Output the (X, Y) coordinate of the center of the cell containing the given text.  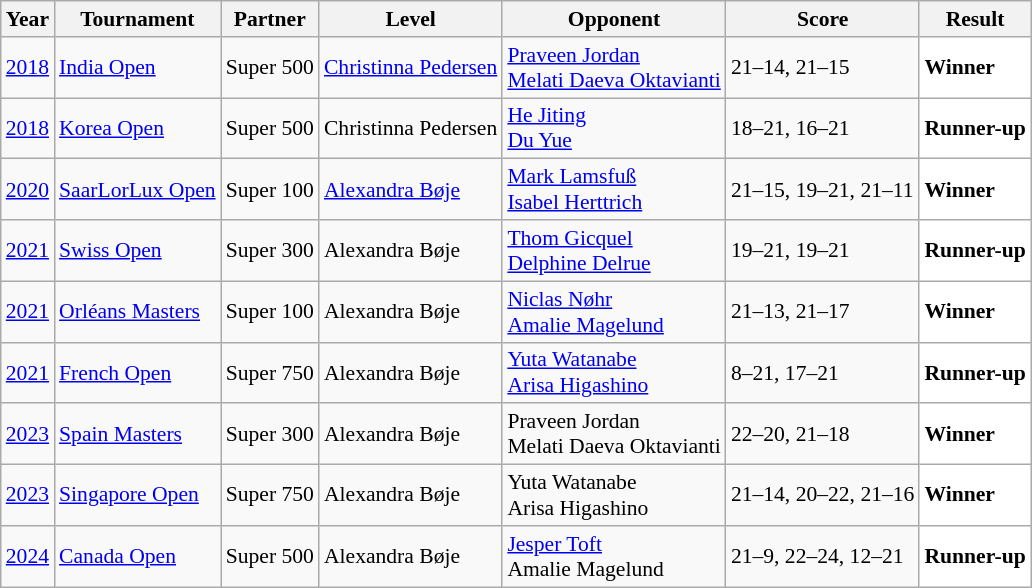
21–15, 19–21, 21–11 (823, 190)
Mark Lamsfuß Isabel Herttrich (614, 190)
Opponent (614, 19)
India Open (138, 68)
2024 (28, 556)
Thom Gicquel Delphine Delrue (614, 250)
Level (410, 19)
Niclas Nøhr Amalie Magelund (614, 312)
Singapore Open (138, 496)
Korea Open (138, 128)
Partner (270, 19)
French Open (138, 372)
Spain Masters (138, 434)
Year (28, 19)
22–20, 21–18 (823, 434)
Swiss Open (138, 250)
SaarLorLux Open (138, 190)
21–13, 21–17 (823, 312)
21–14, 20–22, 21–16 (823, 496)
Tournament (138, 19)
21–14, 21–15 (823, 68)
He Jiting Du Yue (614, 128)
19–21, 19–21 (823, 250)
2020 (28, 190)
Result (974, 19)
Jesper Toft Amalie Magelund (614, 556)
18–21, 16–21 (823, 128)
8–21, 17–21 (823, 372)
Canada Open (138, 556)
21–9, 22–24, 12–21 (823, 556)
Orléans Masters (138, 312)
Score (823, 19)
